Locate the cell with the specified text and output its [X, Y] center coordinate. 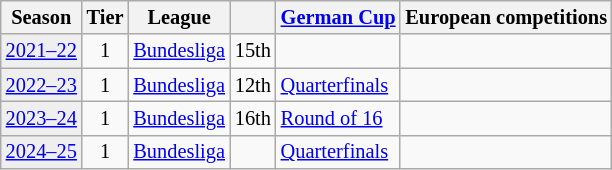
12th [253, 85]
16th [253, 118]
15th [253, 51]
2022–23 [42, 85]
German Cup [338, 17]
League [178, 17]
Season [42, 17]
2023–24 [42, 118]
Round of 16 [338, 118]
2021–22 [42, 51]
European competitions [506, 17]
2024–25 [42, 152]
Tier [106, 17]
